Find where the given text appears and provide that cell's center as [x, y] coordinate. 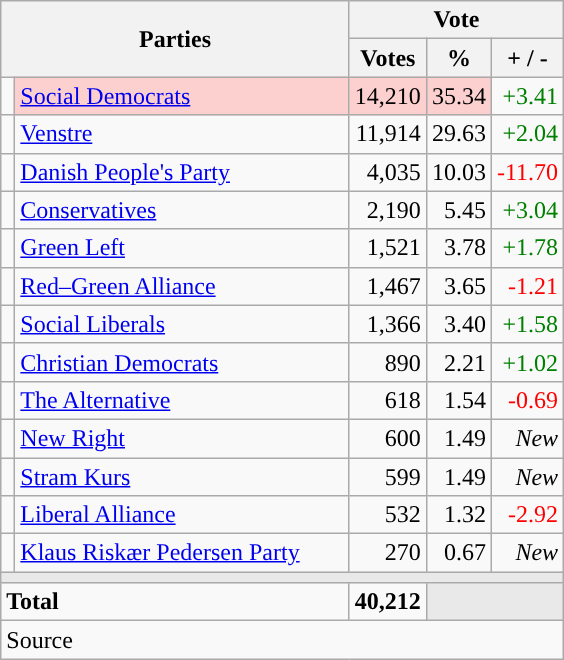
-1.21 [527, 286]
-11.70 [527, 172]
599 [388, 477]
+2.04 [527, 134]
618 [388, 400]
+3.04 [527, 210]
% [458, 58]
Danish People's Party [182, 172]
Christian Democrats [182, 362]
The Alternative [182, 400]
40,212 [388, 602]
532 [388, 515]
+1.02 [527, 362]
1,467 [388, 286]
+1.78 [527, 248]
-0.69 [527, 400]
Stram Kurs [182, 477]
3.40 [458, 324]
Liberal Alliance [182, 515]
890 [388, 362]
-2.92 [527, 515]
1,366 [388, 324]
11,914 [388, 134]
1.54 [458, 400]
0.67 [458, 553]
29.63 [458, 134]
Vote [456, 20]
Total [176, 602]
2,190 [388, 210]
+3.41 [527, 96]
+1.58 [527, 324]
New Right [182, 438]
2.21 [458, 362]
600 [388, 438]
3.78 [458, 248]
Red–Green Alliance [182, 286]
5.45 [458, 210]
Votes [388, 58]
1.32 [458, 515]
1,521 [388, 248]
Parties [176, 39]
Social Democrats [182, 96]
Conservatives [182, 210]
Klaus Riskær Pedersen Party [182, 553]
14,210 [388, 96]
35.34 [458, 96]
Venstre [182, 134]
Source [282, 640]
4,035 [388, 172]
270 [388, 553]
3.65 [458, 286]
Social Liberals [182, 324]
Green Left [182, 248]
10.03 [458, 172]
+ / - [527, 58]
